Pinpoint the cell where the given text exists, returning its [x, y] midpoint coordinate. 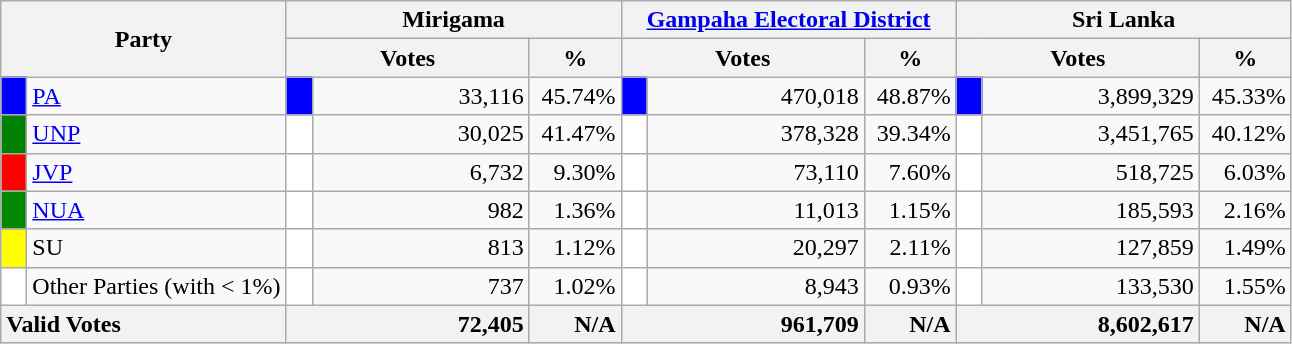
Mirigama [454, 20]
Other Parties (with < 1%) [156, 286]
3,451,765 [1090, 134]
1.36% [575, 210]
11,013 [756, 210]
1.12% [575, 248]
2.11% [910, 248]
JVP [156, 172]
Valid Votes [144, 324]
1.55% [1245, 286]
30,025 [420, 134]
982 [420, 210]
961,709 [742, 324]
813 [420, 248]
45.33% [1245, 96]
7.60% [910, 172]
1.49% [1245, 248]
737 [420, 286]
73,110 [756, 172]
470,018 [756, 96]
SU [156, 248]
6.03% [1245, 172]
39.34% [910, 134]
Sri Lanka [1124, 20]
8,602,617 [1078, 324]
6,732 [420, 172]
Party [144, 39]
133,530 [1090, 286]
0.93% [910, 286]
45.74% [575, 96]
185,593 [1090, 210]
8,943 [756, 286]
9.30% [575, 172]
518,725 [1090, 172]
72,405 [408, 324]
3,899,329 [1090, 96]
PA [156, 96]
2.16% [1245, 210]
UNP [156, 134]
Gampaha Electoral District [788, 20]
41.47% [575, 134]
378,328 [756, 134]
40.12% [1245, 134]
1.15% [910, 210]
127,859 [1090, 248]
NUA [156, 210]
33,116 [420, 96]
20,297 [756, 248]
48.87% [910, 96]
1.02% [575, 286]
